Provide the [x, y] coordinate of the cell's center where the given text is located.  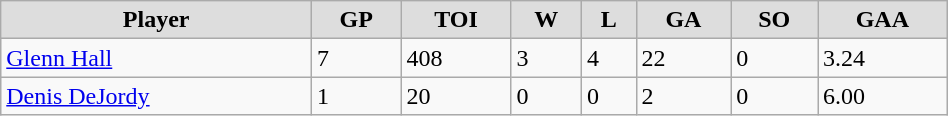
6.00 [883, 96]
1 [356, 96]
7 [356, 58]
Denis DeJordy [156, 96]
Player [156, 20]
4 [609, 58]
GAA [883, 20]
TOI [456, 20]
W [546, 20]
20 [456, 96]
3 [546, 58]
SO [774, 20]
2 [684, 96]
GA [684, 20]
22 [684, 58]
L [609, 20]
3.24 [883, 58]
GP [356, 20]
408 [456, 58]
Glenn Hall [156, 58]
